Determine the [X, Y] coordinate at the center of the cell enclosing the given text.  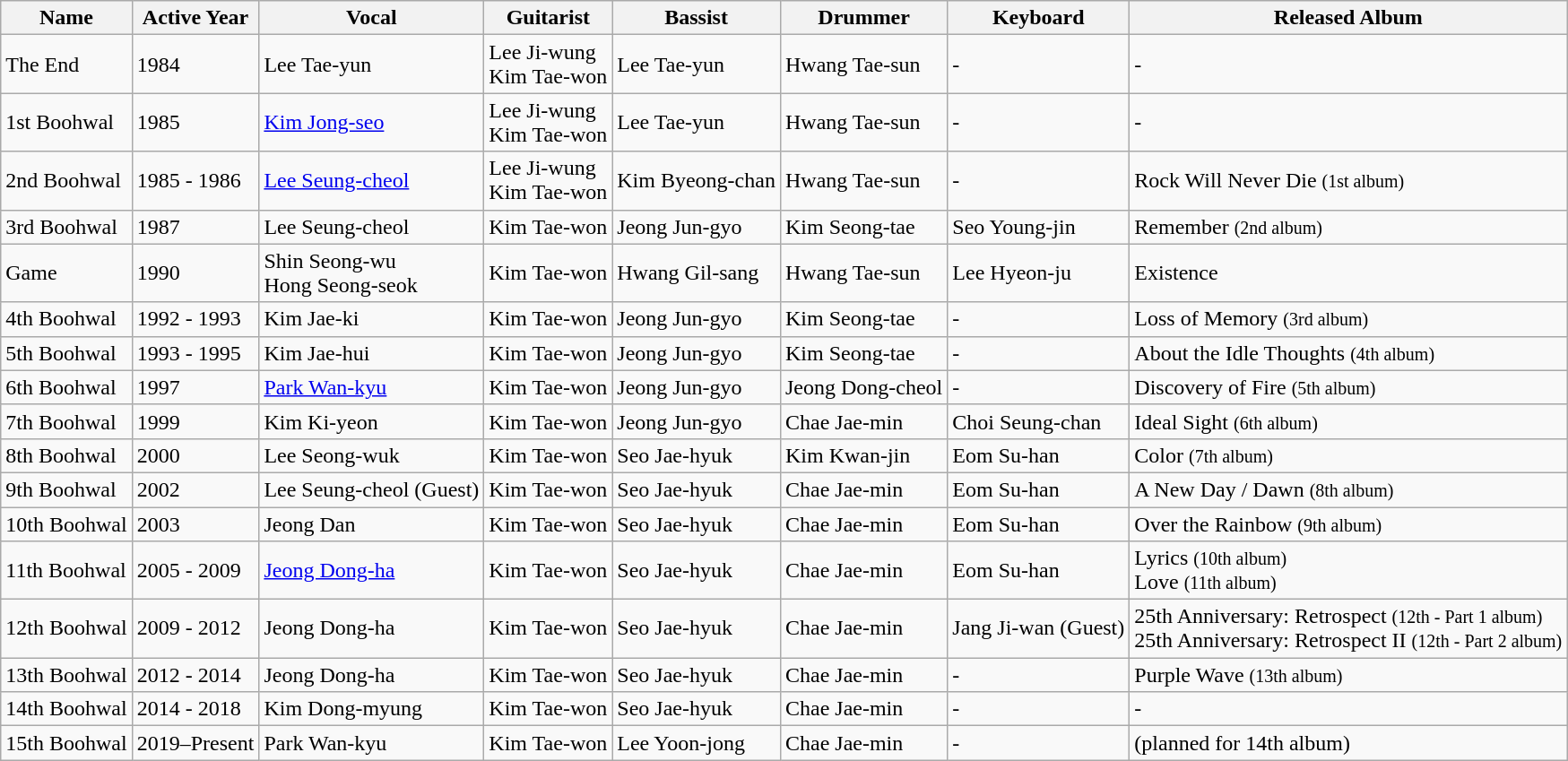
1990 [195, 272]
Seo Young-jin [1038, 227]
2000 [195, 455]
3rd Boohwal [66, 227]
(planned for 14th album) [1348, 743]
Ideal Sight (6th album) [1348, 421]
12th Boohwal [66, 629]
Kim Ki-yeon [371, 421]
4th Boohwal [66, 319]
1993 - 1995 [195, 353]
6th Boohwal [66, 387]
Released Album [1348, 18]
Discovery of Fire (5th album) [1348, 387]
Rock Will Never Die (1st album) [1348, 181]
About the Idle Thoughts (4th album) [1348, 353]
Bassist [697, 18]
A New Day / Dawn (8th album) [1348, 489]
Kim Jae-ki [371, 319]
1st Boohwal [66, 122]
2014 - 2018 [195, 709]
Kim Byeong-chan [697, 181]
1999 [195, 421]
Keyboard [1038, 18]
Name [66, 18]
Lee Yoon-jong [697, 743]
14th Boohwal [66, 709]
1985 [195, 122]
Over the Rainbow (9th album) [1348, 524]
Lee Seung-cheol (Guest) [371, 489]
Kim Kwan-jin [863, 455]
Active Year [195, 18]
Vocal [371, 18]
2003 [195, 524]
Kim Dong-myung [371, 709]
1997 [195, 387]
Hwang Gil-sang [697, 272]
7th Boohwal [66, 421]
Game [66, 272]
Kim Jong-seo [371, 122]
2019–Present [195, 743]
2005 - 2009 [195, 570]
Color (7th album) [1348, 455]
Existence [1348, 272]
Jang Ji-wan (Guest) [1038, 629]
2nd Boohwal [66, 181]
Choi Seung-chan [1038, 421]
11th Boohwal [66, 570]
The End [66, 65]
25th Anniversary: Retrospect (12th - Part 1 album)25th Anniversary: Retrospect II (12th - Part 2 album) [1348, 629]
1987 [195, 227]
1984 [195, 65]
2009 - 2012 [195, 629]
Shin Seong-wuHong Seong-seok [371, 272]
13th Boohwal [66, 675]
2012 - 2014 [195, 675]
5th Boohwal [66, 353]
Lyrics (10th album)Love (11th album) [1348, 570]
15th Boohwal [66, 743]
Purple Wave (13th album) [1348, 675]
10th Boohwal [66, 524]
1985 - 1986 [195, 181]
Guitarist [549, 18]
Drummer [863, 18]
1992 - 1993 [195, 319]
9th Boohwal [66, 489]
Lee Seong-wuk [371, 455]
Jeong Dong-cheol [863, 387]
Kim Jae-hui [371, 353]
Jeong Dan [371, 524]
Remember (2nd album) [1348, 227]
Lee Hyeon-ju [1038, 272]
2002 [195, 489]
8th Boohwal [66, 455]
Loss of Memory (3rd album) [1348, 319]
